Provide the (X, Y) coordinate of the cell's center where the given text is located.  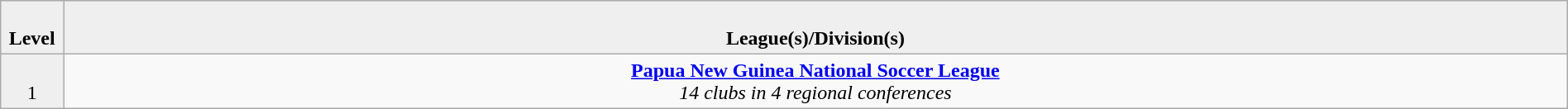
League(s)/Division(s) (815, 28)
Level (32, 28)
Papua New Guinea National Soccer League14 clubs in 4 regional conferences (815, 81)
1 (32, 81)
